Provide the [x, y] coordinate of the cell's center where the given text is located.  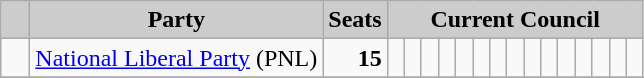
Current Council [515, 20]
National Liberal Party (PNL) [176, 58]
15 [355, 58]
Seats [355, 20]
Party [176, 20]
